Detect which cell encompasses the target text, then output its (x, y) center coordinate. 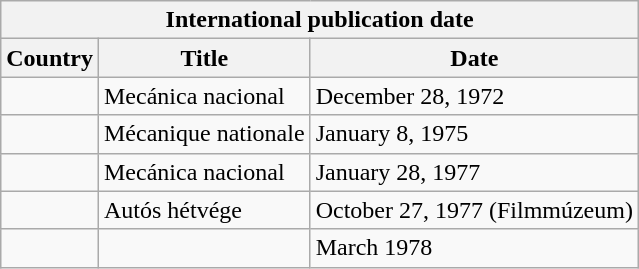
Mécanique nationale (204, 134)
December 28, 1972 (474, 96)
Autós hétvége (204, 210)
October 27, 1977 (Filmmúzeum) (474, 210)
Date (474, 58)
Title (204, 58)
International publication date (320, 20)
March 1978 (474, 248)
January 28, 1977 (474, 172)
January 8, 1975 (474, 134)
Country (50, 58)
